Pinpoint the cell where the given text exists, returning its (x, y) midpoint coordinate. 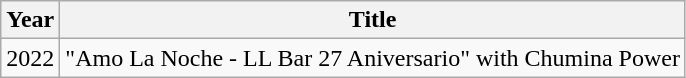
Year (30, 20)
"Amo La Noche - LL Bar 27 Aniversario" with Chumina Power (373, 58)
2022 (30, 58)
Title (373, 20)
